Determine the [x, y] coordinate at the center of the cell enclosing the given text.  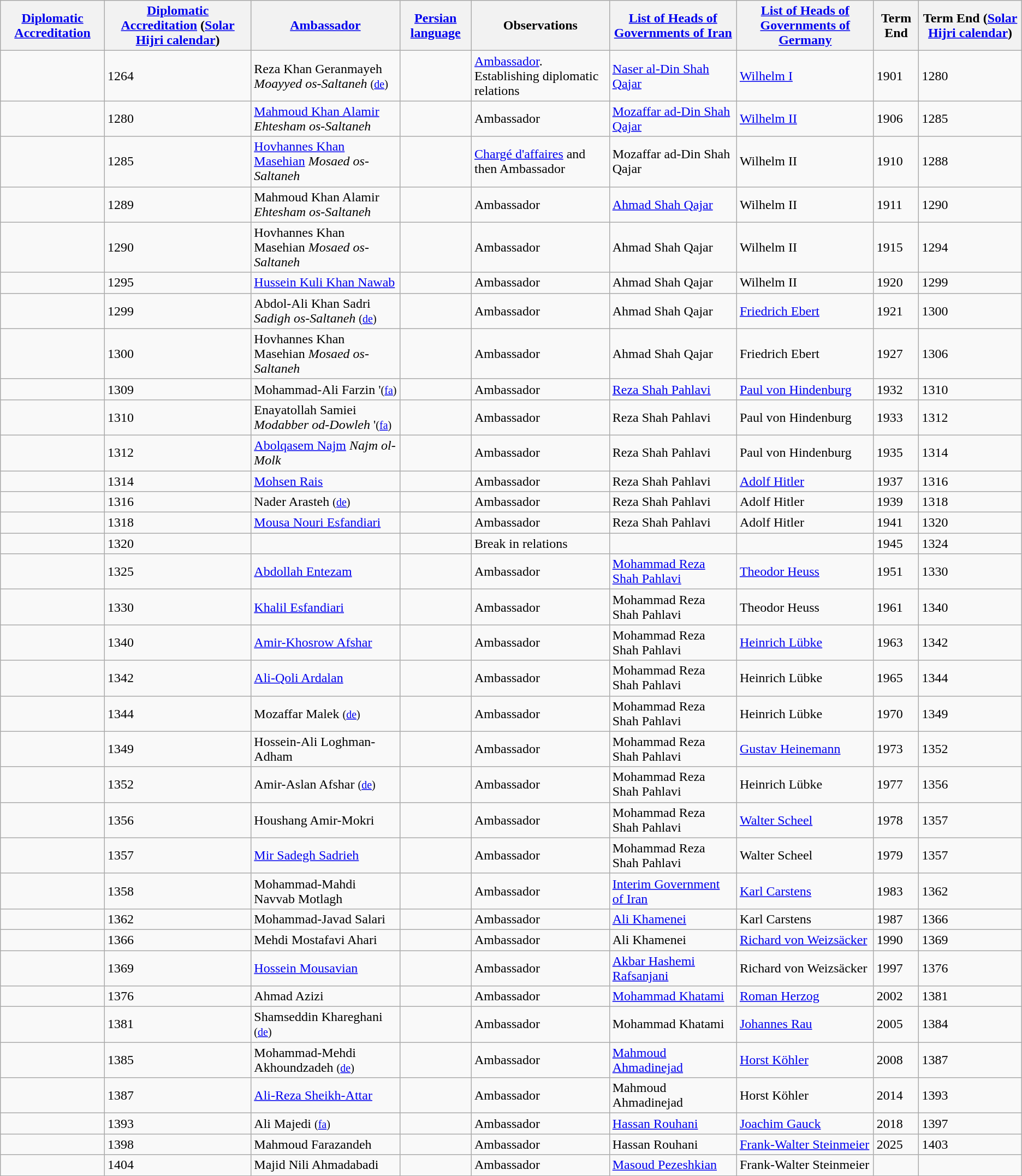
Mahmoud Farazandeh [325, 1144]
Term End (Solar Hijri calendar) [970, 26]
1965 [896, 678]
1306 [970, 354]
Gustav Heinemann [805, 749]
Mehdi Mostafavi Ahari [325, 940]
Masoud Pezeshkian [673, 1165]
Ali-Qoli Ardalan [325, 678]
1970 [896, 714]
2018 [896, 1124]
1264 [177, 76]
Wilhelm I [805, 76]
1906 [896, 119]
1288 [970, 162]
Ali Majedi (fa) [325, 1124]
1309 [177, 389]
Mohammad-Mahdi Navvab Motlagh [325, 891]
List of Heads of Governments of Iran [673, 26]
1973 [896, 749]
Break in relations [540, 544]
1910 [896, 162]
Joachim Gauck [805, 1124]
Hussein Kuli Khan Nawab [325, 283]
Abdol-Ali Khan Sadri Sadigh os-Saltaneh (de) [325, 311]
1385 [177, 1060]
Johannes Rau [805, 1025]
Observations [540, 26]
Chargé d'affaires and then Ambassador [540, 162]
Naser al-Din Shah Qajar [673, 76]
1951 [896, 572]
Akbar Hashemi Rafsanjani [673, 968]
1901 [896, 76]
Shamseddin Khareghani (de) [325, 1025]
Abolqasem Najm Najm ol-Molk [325, 453]
Mohsen Rais [325, 481]
1404 [177, 1165]
Mohammad-Javad Salari [325, 919]
1939 [896, 502]
Roman Herzog [805, 996]
1932 [896, 389]
Ambassador. Establishing diplomatic relations [540, 76]
1978 [896, 820]
Khalil Esfandiari [325, 607]
1983 [896, 891]
Hossein Mousavian [325, 968]
Mohammad-Ali Farzin '(fa) [325, 389]
1937 [896, 481]
1920 [896, 283]
1403 [970, 1144]
1997 [896, 968]
Nader Arasteh (de) [325, 502]
1324 [970, 544]
Reza Khan Geranmayeh Moayyed os-Saltaneh (de) [325, 76]
1384 [970, 1025]
Abdollah Entezam [325, 572]
Ahmad Azizi [325, 996]
1397 [970, 1124]
1979 [896, 856]
List of Heads of Governments of Germany [805, 26]
1921 [896, 311]
1990 [896, 940]
1927 [896, 354]
2025 [896, 1144]
1915 [896, 247]
1398 [177, 1144]
1358 [177, 891]
Interim Government of Iran [673, 891]
1987 [896, 919]
1933 [896, 417]
Enayatollah Samiei Modabber od-Dowleh '(fa) [325, 417]
1295 [177, 283]
Mozaffar Malek (de) [325, 714]
1963 [896, 643]
2002 [896, 996]
1961 [896, 607]
2005 [896, 1025]
Diplomatic Accreditation (Solar Hijri calendar) [177, 26]
Majid Nili Ahmadabadi [325, 1165]
Mousa Nouri Esfandiari [325, 523]
Mohammad-Mehdi Akhoundzadeh (de) [325, 1060]
1977 [896, 785]
2014 [896, 1096]
Amir-Khosrow Afshar [325, 643]
Mir Sadegh Sadrieh [325, 856]
Ali-Reza Sheikh-Attar [325, 1096]
2008 [896, 1060]
1325 [177, 572]
Houshang Amir-Mokri [325, 820]
Amir-Aslan Afshar (de) [325, 785]
1294 [970, 247]
Hossein-Ali Loghman-Adham [325, 749]
1289 [177, 204]
1945 [896, 544]
Diplomatic Accreditation [52, 26]
Term End [896, 26]
1911 [896, 204]
1941 [896, 523]
1935 [896, 453]
Persian language [436, 26]
